Pinpoint the cell where the given text exists, returning its (X, Y) midpoint coordinate. 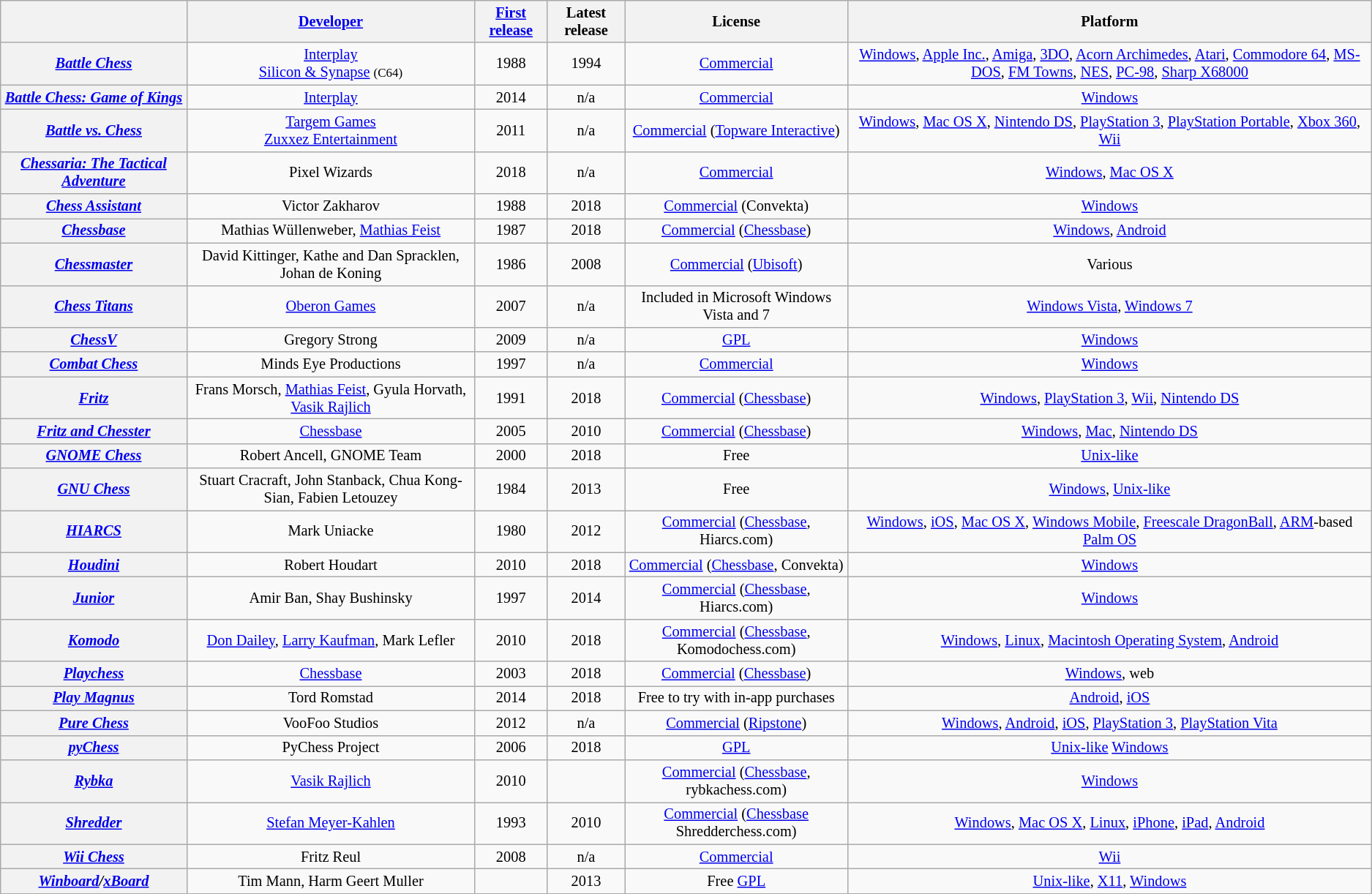
Windows, Android (1109, 230)
Windows, iOS, Mac OS X, Windows Mobile, Freescale DragonBall, ARM-based Palm OS (1109, 531)
Commercial (Chessbase, rybkachess.com) (736, 781)
ChessV (94, 339)
Platform (1109, 21)
Fritz and Chesster (94, 431)
Pure Chess (94, 723)
GNU Chess (94, 489)
Unix-like Windows (1109, 748)
Tord Romstad (331, 698)
Interplay (331, 97)
1984 (511, 489)
Windows, Mac OS X, Linux, iPhone, iPad, Android (1109, 823)
Chess Titans (94, 307)
Included in Microsoft Windows Vista and 7 (736, 307)
pyChess (94, 748)
Houdini (94, 565)
1993 (511, 823)
Latest release (587, 21)
Komodo (94, 640)
Battle Chess: Game of Kings (94, 97)
Rybka (94, 781)
Windows, Mac OS X, Nintendo DS, PlayStation 3, PlayStation Portable, Xbox 360, Wii (1109, 130)
Commercial (Ubisoft) (736, 264)
Android, iOS (1109, 698)
Commercial (Topware Interactive) (736, 130)
Tim Mann, Harm Geert Muller (331, 881)
Commercial (Chessbase, Komodochess.com) (736, 640)
1980 (511, 531)
Junior (94, 598)
Fritz (94, 398)
Free GPL (736, 881)
First release (511, 21)
David Kittinger, Kathe and Dan Spracklen, Johan de Koning (331, 264)
1991 (511, 398)
Windows, Linux, Macintosh Operating System, Android (1109, 640)
Pixel Wizards (331, 173)
Targem GamesZuxxez Entertainment (331, 130)
Battle vs. Chess (94, 130)
1987 (511, 230)
Free to try with in-app purchases (736, 698)
Windows, web (1109, 674)
Chessaria: The Tactical Adventure (94, 173)
Play Magnus (94, 698)
Fritz Reul (331, 857)
Commercial (Ripstone) (736, 723)
VooFoo Studios (331, 723)
Unix-like, X11, Windows (1109, 881)
Amir Ban, Shay Bushinsky (331, 598)
Battle Chess (94, 64)
Commercial (Chessbase, Convekta) (736, 565)
Chess Assistant (94, 206)
Chessmaster (94, 264)
Stefan Meyer-Kahlen (331, 823)
License (736, 21)
Windows, Android, iOS, PlayStation 3, PlayStation Vita (1109, 723)
InterplaySilicon & Synapse (C64) (331, 64)
Minds Eye Productions (331, 364)
Vasik Rajlich (331, 781)
Stuart Cracraft, John Stanback, Chua Kong-Sian, Fabien Letouzey (331, 489)
Windows, Apple Inc., Amiga, 3DO, Acorn Archimedes, Atari, Commodore 64, MS-DOS, FM Towns, NES, PC-98, Sharp X68000 (1109, 64)
Various (1109, 264)
Don Dailey, Larry Kaufman, Mark Lefler (331, 640)
Mathias Wüllenweber, Mathias Feist (331, 230)
Victor Zakharov (331, 206)
2007 (511, 307)
2011 (511, 130)
Frans Morsch, Mathias Feist, Gyula Horvath, Vasik Rajlich (331, 398)
2000 (511, 456)
2005 (511, 431)
1986 (511, 264)
2009 (511, 339)
Windows Vista, Windows 7 (1109, 307)
2006 (511, 748)
Oberon Games (331, 307)
Robert Ancell, GNOME Team (331, 456)
Windows, Unix-like (1109, 489)
Robert Houdart (331, 565)
GNOME Chess (94, 456)
Commercial (Convekta) (736, 206)
Wii (1109, 857)
Winboard/xBoard (94, 881)
Gregory Strong (331, 339)
Commercial (Chessbase Shredderchess.com) (736, 823)
Windows, PlayStation 3, Wii, Nintendo DS (1109, 398)
Playchess (94, 674)
Shredder (94, 823)
Developer (331, 21)
1994 (587, 64)
Mark Uniacke (331, 531)
Wii Chess (94, 857)
HIARCS (94, 531)
Combat Chess (94, 364)
2003 (511, 674)
Windows, Mac, Nintendo DS (1109, 431)
PyChess Project (331, 748)
Unix-like (1109, 456)
Windows, Mac OS X (1109, 173)
